Search for the cell housing the specified text and yield its [X, Y] center coordinate. 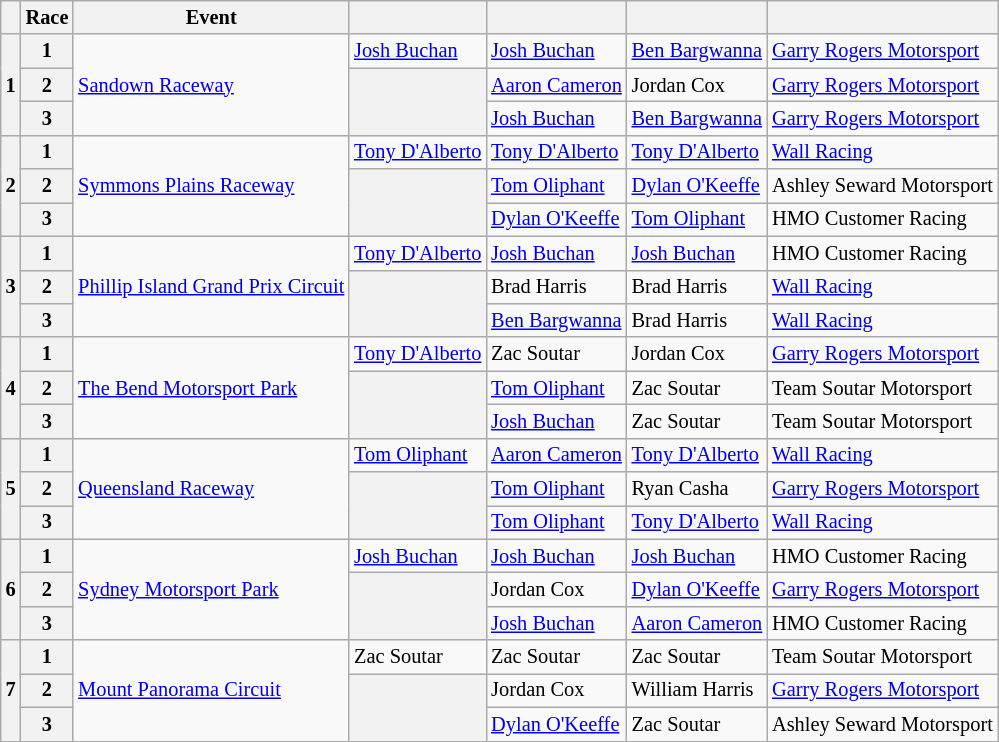
Sydney Motorsport Park [211, 590]
William Harris [697, 690]
Race [48, 17]
Queensland Raceway [211, 488]
5 [11, 488]
Symmons Plains Raceway [211, 186]
The Bend Motorsport Park [211, 388]
Event [211, 17]
Sandown Raceway [211, 84]
4 [11, 388]
Ryan Casha [697, 489]
6 [11, 590]
Mount Panorama Circuit [211, 690]
7 [11, 690]
Phillip Island Grand Prix Circuit [211, 286]
